Find where the given text appears and provide that cell's center as (x, y) coordinate. 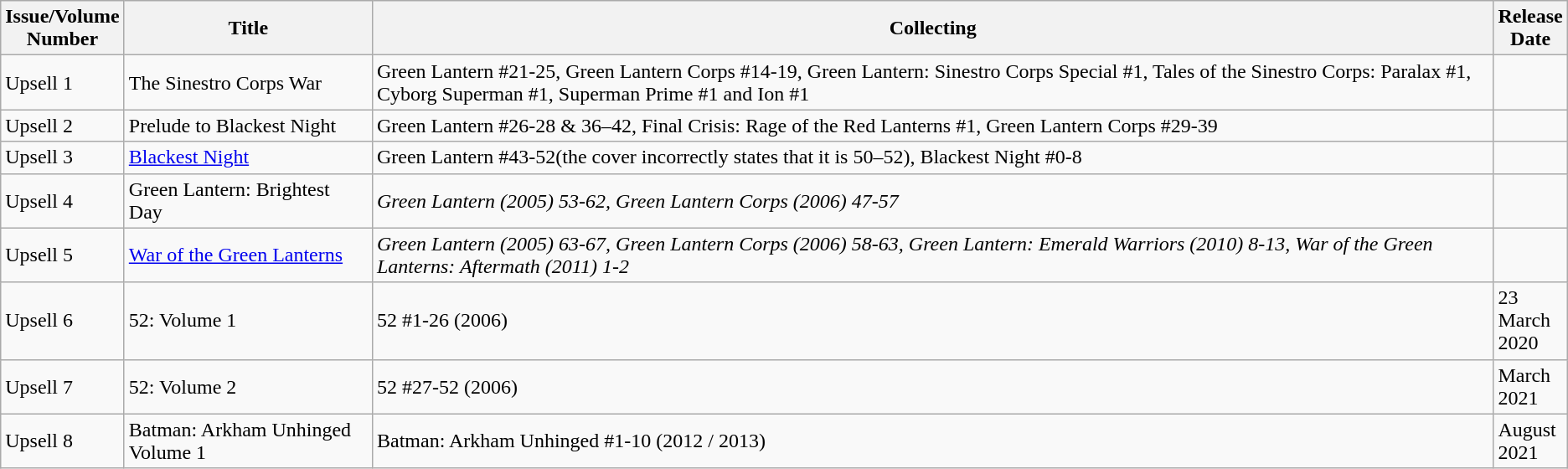
Release Date (1530, 28)
52 #1-26 (2006) (932, 321)
Upsell 4 (63, 201)
War of the Green Lanterns (248, 255)
Issue/Volume Number (63, 28)
52 #27-52 (2006) (932, 387)
52: Volume 1 (248, 321)
Title (248, 28)
Collecting (932, 28)
Upsell 6 (63, 321)
Upsell 5 (63, 255)
March 2021 (1530, 387)
The Sinestro Corps War (248, 82)
Green Lantern (2005) 53-62, Green Lantern Corps (2006) 47-57 (932, 201)
Green Lantern #43-52(the cover incorrectly states that it is 50–52), Blackest Night #0-8 (932, 157)
Batman: Arkham Unhinged Volume 1 (248, 441)
Upsell 1 (63, 82)
52: Volume 2 (248, 387)
23 March 2020 (1530, 321)
August 2021 (1530, 441)
Green Lantern #26-28 & 36–42, Final Crisis: Rage of the Red Lanterns #1, Green Lantern Corps #29-39 (932, 126)
Green Lantern: Brightest Day (248, 201)
Upsell 3 (63, 157)
Upsell 2 (63, 126)
Upsell 8 (63, 441)
Batman: Arkham Unhinged #1-10 (2012 / 2013) (932, 441)
Upsell 7 (63, 387)
Prelude to Blackest Night (248, 126)
Blackest Night (248, 157)
